Extract the (X, Y) coordinate from the center of the cell holding the provided text.  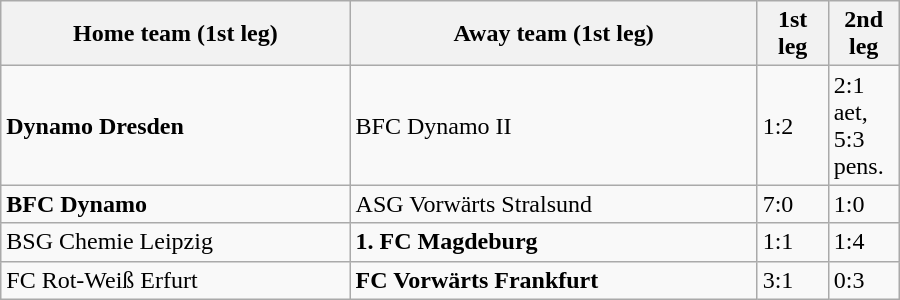
1:0 (864, 204)
7:0 (792, 204)
BFC Dynamo (176, 204)
Away team (1st leg) (554, 34)
Home team (1st leg) (176, 34)
ASG Vorwärts Stralsund (554, 204)
BFC Dynamo II (554, 126)
0:3 (864, 280)
FC Vorwärts Frankfurt (554, 280)
1:2 (792, 126)
Dynamo Dresden (176, 126)
FC Rot-Weiß Erfurt (176, 280)
BSG Chemie Leipzig (176, 242)
1st leg (792, 34)
3:1 (792, 280)
1:4 (864, 242)
2:1 aet, 5:3 pens. (864, 126)
1:1 (792, 242)
1. FC Magdeburg (554, 242)
2nd leg (864, 34)
